Capture the cell that displays the provided text and extract its [x, y] central coordinate. 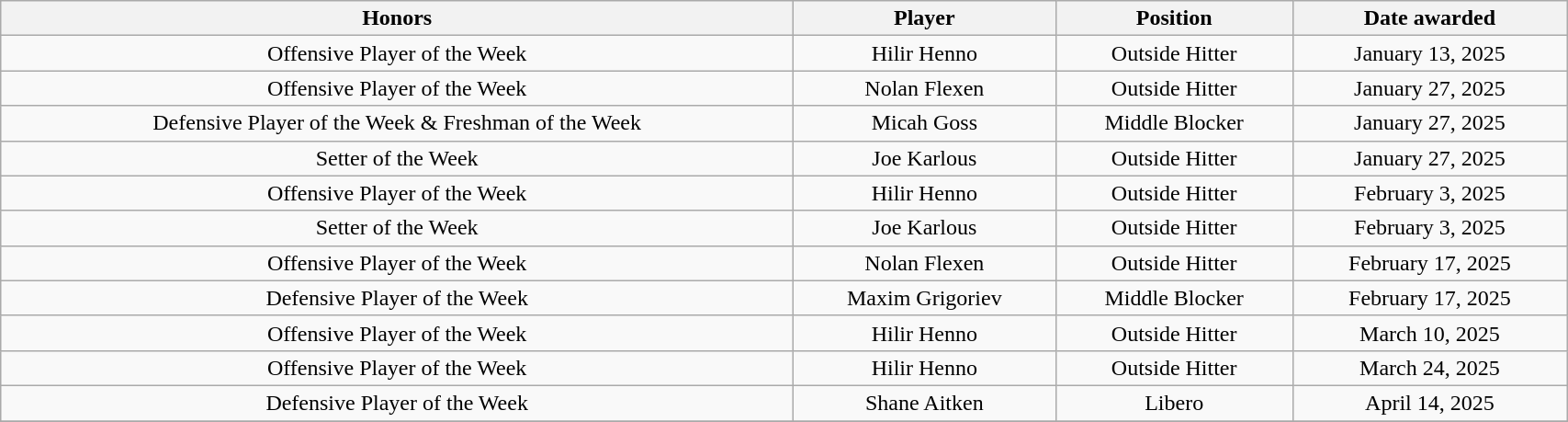
January 13, 2025 [1429, 53]
April 14, 2025 [1429, 403]
Player [925, 18]
Shane Aitken [925, 403]
March 24, 2025 [1429, 368]
March 10, 2025 [1429, 333]
Libero [1174, 403]
Maxim Grigoriev [925, 298]
Defensive Player of the Week & Freshman of the Week [397, 123]
Date awarded [1429, 18]
Position [1174, 18]
Micah Goss [925, 123]
Honors [397, 18]
